Capture the cell that displays the provided text and extract its [X, Y] central coordinate. 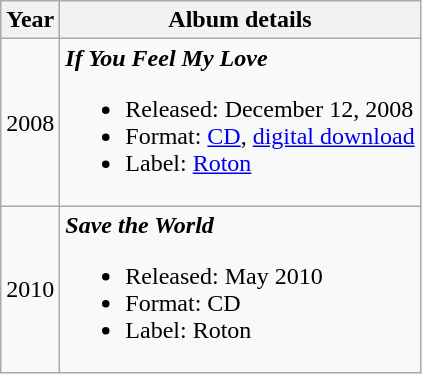
Album details [240, 20]
2010 [30, 290]
Year [30, 20]
2008 [30, 122]
If You Feel My LoveReleased: December 12, 2008 Format: CD, digital downloadLabel: Roton [240, 122]
Save the WorldReleased: May 2010 Format: CDLabel: Roton [240, 290]
